Detect which cell encompasses the target text, then output its (x, y) center coordinate. 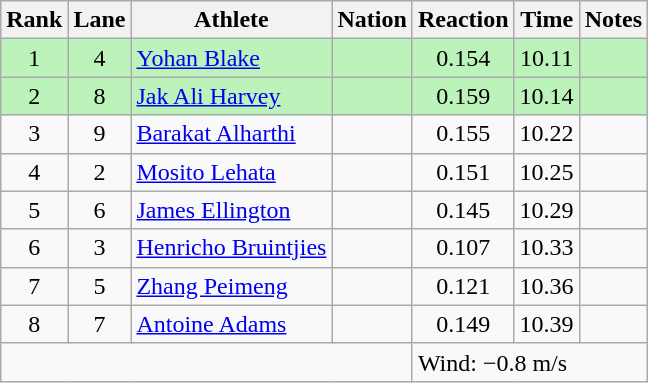
10.36 (546, 286)
Antoine Adams (232, 324)
Yohan Blake (232, 58)
1 (34, 58)
9 (100, 134)
0.145 (463, 210)
Notes (613, 20)
Rank (34, 20)
Reaction (463, 20)
10.39 (546, 324)
0.149 (463, 324)
10.33 (546, 248)
Mosito Lehata (232, 172)
0.121 (463, 286)
0.159 (463, 96)
0.154 (463, 58)
Henricho Bruintjies (232, 248)
0.151 (463, 172)
Wind: −0.8 m/s (530, 362)
0.155 (463, 134)
10.22 (546, 134)
10.25 (546, 172)
10.14 (546, 96)
Barakat Alharthi (232, 134)
Zhang Peimeng (232, 286)
0.107 (463, 248)
Nation (372, 20)
Athlete (232, 20)
Time (546, 20)
James Ellington (232, 210)
Lane (100, 20)
10.29 (546, 210)
10.11 (546, 58)
Jak Ali Harvey (232, 96)
